Find where the given text appears and provide that cell's center as [X, Y] coordinate. 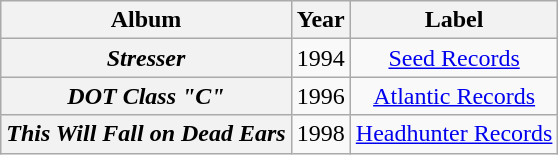
1994 [320, 58]
This Will Fall on Dead Ears [146, 134]
Album [146, 20]
Label [454, 20]
Atlantic Records [454, 96]
Seed Records [454, 58]
1998 [320, 134]
Year [320, 20]
Stresser [146, 58]
1996 [320, 96]
DOT Class "C" [146, 96]
Headhunter Records [454, 134]
